Output the [X, Y] coordinate of the center of the cell containing the given text.  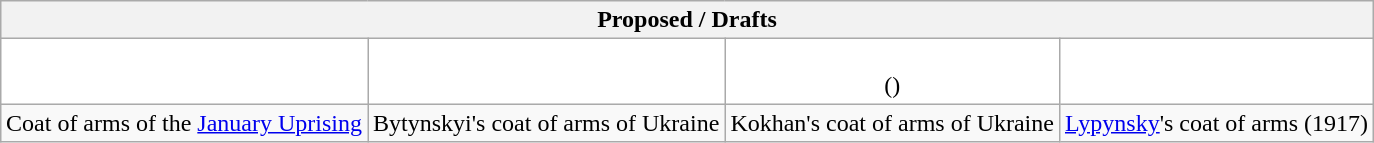
Bytynskyi's coat of arms of Ukraine [546, 123]
Coat of arms of the January Uprising [184, 123]
Kokhan's coat of arms of Ukraine [892, 123]
Proposed / Drafts [688, 20]
Lypynsky's coat of arms (1917) [1216, 123]
() [892, 72]
